Detect which cell encompasses the target text, then output its [X, Y] center coordinate. 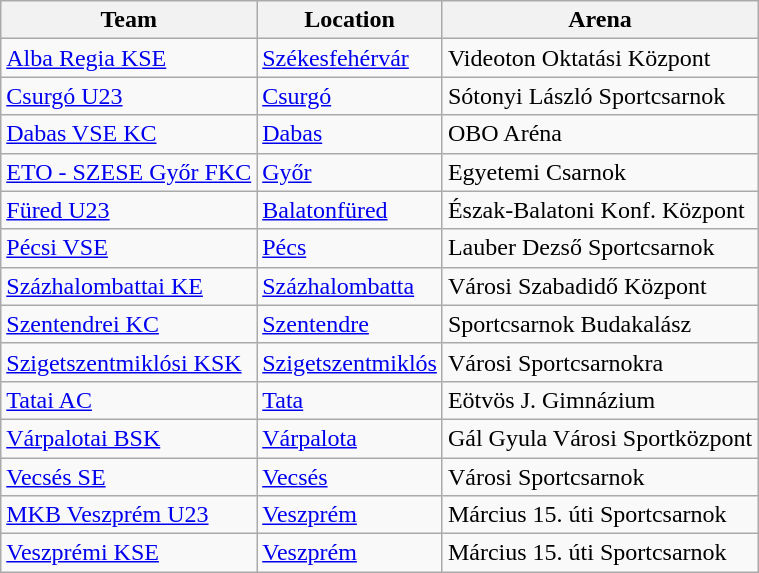
Videoton Oktatási Központ [600, 58]
Várpalota [350, 438]
Városi Sportcsarnok [600, 477]
Sportcsarnok Budakalász [600, 324]
Szentendrei KC [129, 324]
Vecsés [350, 477]
Balatonfüred [350, 210]
Pécs [350, 248]
Gál Gyula Városi Sportközpont [600, 438]
Dabas VSE KC [129, 134]
Team [129, 20]
Tata [350, 400]
Vecsés SE [129, 477]
Várpalotai BSK [129, 438]
Székesfehérvár [350, 58]
Szigetszentmiklós [350, 362]
Füred U23 [129, 210]
Arena [600, 20]
Alba Regia KSE [129, 58]
OBO Aréna [600, 134]
Százhalombattai KE [129, 286]
Csurgó [350, 96]
Városi Szabadidő Központ [600, 286]
Győr [350, 172]
ETO - SZESE Győr FKC [129, 172]
Szentendre [350, 324]
Tatai AC [129, 400]
Egyetemi Csarnok [600, 172]
Sótonyi László Sportcsarnok [600, 96]
Csurgó U23 [129, 96]
Veszprémi KSE [129, 553]
Lauber Dezső Sportcsarnok [600, 248]
Location [350, 20]
Pécsi VSE [129, 248]
Városi Sportcsarnokra [600, 362]
Észak-Balatoni Konf. Központ [600, 210]
Szigetszentmiklósi KSK [129, 362]
Százhalombatta [350, 286]
MKB Veszprém U23 [129, 515]
Dabas [350, 134]
Eötvös J. Gimnázium [600, 400]
